Search for the cell housing the specified text and yield its [x, y] center coordinate. 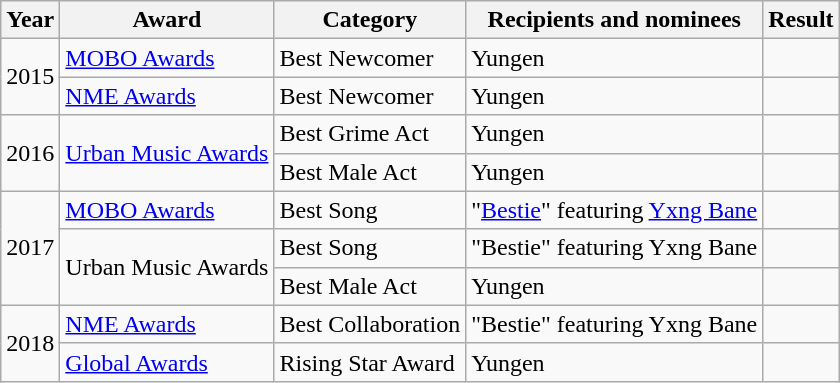
2016 [30, 153]
2018 [30, 343]
Year [30, 20]
Award [167, 20]
Result [801, 20]
Recipients and nominees [614, 20]
Best Grime Act [370, 134]
Global Awards [167, 362]
Best Collaboration [370, 324]
Rising Star Award [370, 362]
Category [370, 20]
2015 [30, 77]
2017 [30, 248]
